Provide the [X, Y] coordinate of the cell's center where the given text is located.  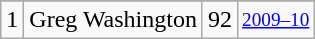
Greg Washington [114, 20]
2009–10 [276, 20]
92 [220, 20]
1 [12, 20]
